Search for the cell housing the specified text and yield its [x, y] center coordinate. 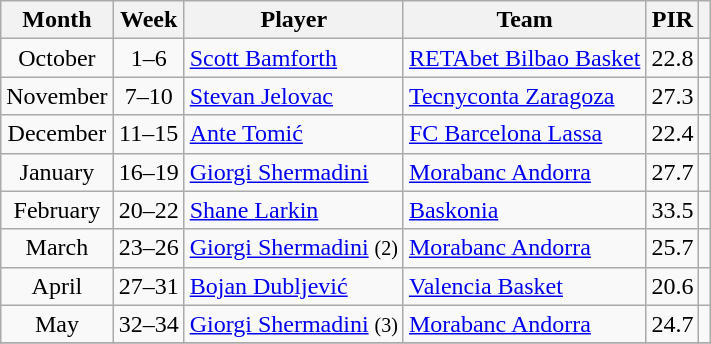
1–6 [148, 58]
27.7 [672, 172]
Valencia Basket [524, 286]
March [57, 248]
Ante Tomić [294, 134]
33.5 [672, 210]
April [57, 286]
December [57, 134]
PIR [672, 20]
FC Barcelona Lassa [524, 134]
Scott Bamforth [294, 58]
22.4 [672, 134]
Player [294, 20]
22.8 [672, 58]
November [57, 96]
11–15 [148, 134]
Giorgi Shermadini (3) [294, 324]
Shane Larkin [294, 210]
23–26 [148, 248]
February [57, 210]
Month [57, 20]
Team [524, 20]
May [57, 324]
Week [148, 20]
20.6 [672, 286]
October [57, 58]
Baskonia [524, 210]
Giorgi Shermadini [294, 172]
32–34 [148, 324]
27.3 [672, 96]
Tecnyconta Zaragoza [524, 96]
RETAbet Bilbao Basket [524, 58]
Giorgi Shermadini (2) [294, 248]
Bojan Dubljević [294, 286]
January [57, 172]
16–19 [148, 172]
25.7 [672, 248]
20–22 [148, 210]
27–31 [148, 286]
24.7 [672, 324]
Stevan Jelovac [294, 96]
7–10 [148, 96]
